Find where the given text appears and provide that cell's center as [X, Y] coordinate. 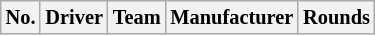
Manufacturer [232, 17]
Rounds [336, 17]
No. [21, 17]
Driver [74, 17]
Team [137, 17]
